Locate the cell with the specified text and output its (X, Y) center coordinate. 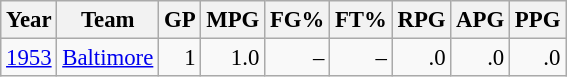
Team (108, 20)
RPG (422, 20)
APG (480, 20)
Baltimore (108, 58)
1.0 (233, 58)
FT% (362, 20)
MPG (233, 20)
FG% (298, 20)
1953 (29, 58)
PPG (538, 20)
1 (180, 58)
Year (29, 20)
GP (180, 20)
